Search for the cell housing the specified text and yield its (X, Y) center coordinate. 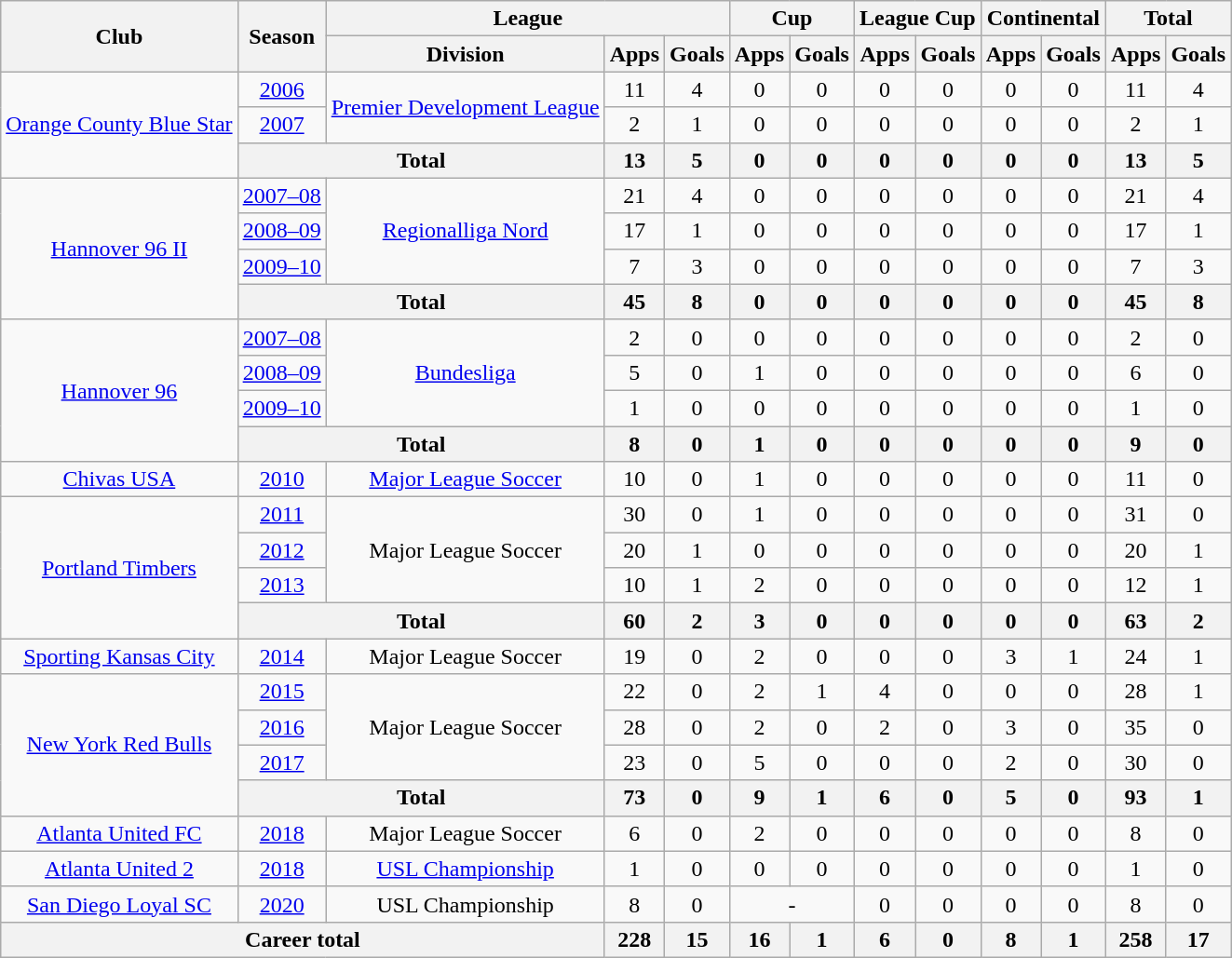
2016 (281, 727)
Sporting Kansas City (119, 656)
2015 (281, 692)
Division (466, 54)
60 (634, 621)
12 (1135, 586)
228 (634, 939)
2011 (281, 515)
2020 (281, 904)
24 (1135, 656)
258 (1135, 939)
16 (759, 939)
Season (281, 36)
Hannover 96 (119, 390)
Chivas USA (119, 479)
League Cup (917, 19)
15 (697, 939)
Club (119, 36)
2007 (281, 125)
2013 (281, 586)
Hannover 96 II (119, 249)
93 (1135, 798)
League (527, 19)
63 (1135, 621)
19 (634, 656)
Portland Timbers (119, 568)
2010 (281, 479)
Premier Development League (466, 107)
- (792, 904)
23 (634, 762)
2012 (281, 550)
New York Red Bulls (119, 745)
Continental (1043, 19)
Atlanta United 2 (119, 869)
Atlanta United FC (119, 833)
73 (634, 798)
2017 (281, 762)
35 (1135, 727)
31 (1135, 515)
Bundesliga (466, 372)
2014 (281, 656)
Regionalliga Nord (466, 231)
San Diego Loyal SC (119, 904)
Orange County Blue Star (119, 125)
22 (634, 692)
2006 (281, 89)
Cup (792, 19)
Career total (303, 939)
